Capture the cell that displays the provided text and extract its [x, y] central coordinate. 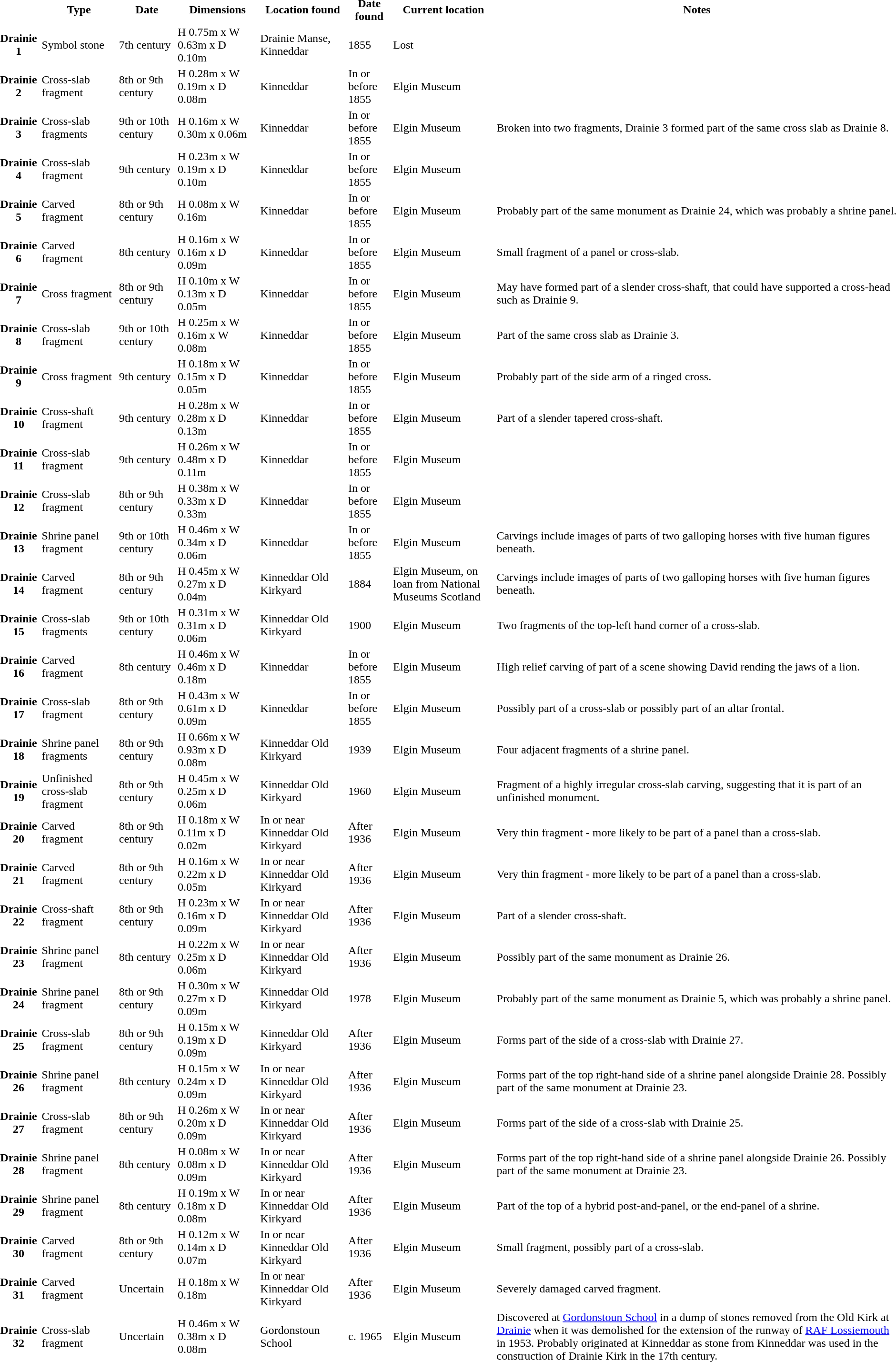
H 0.46m x W 0.34m x D 0.06m [217, 542]
H 0.23m x W 0.16m x D 0.09m [217, 915]
H 0.19m x W 0.18m x D 0.08m [217, 1206]
H 0.08m x W 0.16m [217, 211]
1855 [369, 45]
H 0.18m x W 0.18m [217, 1289]
H 0.25m x W 0.16m x W 0.08m [217, 335]
H 0.28m x W 0.19m x D 0.08m [217, 86]
H 0.18m x W 0.11m x D 0.02m [217, 833]
H 0.43m x W 0.61m x D 0.09m [217, 708]
H 0.31m x W 0.31m x D 0.06m [217, 625]
H 0.38m x W 0.33m x D 0.33m [217, 501]
H 0.16m x W 0.22m x D 0.05m [217, 874]
Drainie Manse, Kinneddar [303, 45]
Lost [443, 45]
1978 [369, 998]
Uncertain [147, 1289]
H 0.26m x W 0.48m x D 0.11m [217, 459]
H 0.23m x W 0.19m x D 0.10m [217, 169]
H 0.28m x W 0.28m x D 0.13m [217, 418]
H 0.22m x W 0.25m x D 0.06m [217, 957]
H 0.15m x W 0.19m x D 0.09m [217, 1040]
H 0.08m x W 0.08m x D 0.09m [217, 1164]
H 0.10m x W 0.13m x D 0.05m [217, 294]
H 0.66m x W 0.93m x D 0.08m [217, 750]
1900 [369, 625]
Elgin Museum, on loan from National Museums Scotland [443, 584]
H 0.18m x W 0.15m x D 0.05m [217, 376]
H 0.15m x W 0.24m x D 0.09m [217, 1081]
Symbol stone [79, 45]
Unfinished cross-slab fragment [79, 791]
H 0.12m x W 0.14m x D 0.07m [217, 1247]
H 0.75m x W 0.63m x D 0.10m [217, 45]
H 0.16m x W 0.16m x D 0.09m [217, 252]
Shrine panel fragments [79, 750]
1939 [369, 750]
1960 [369, 791]
H 0.46m x W 0.46m x D 0.18m [217, 667]
H 0.45m x W 0.25m x D 0.06m [217, 791]
H 0.26m x W 0.20m x D 0.09m [217, 1123]
1884 [369, 584]
7th century [147, 45]
H 0.30m x W 0.27m x D 0.09m [217, 998]
H 0.16m x W 0.30m x 0.06m [217, 128]
H 0.45m x W 0.27m x D 0.04m [217, 584]
